Search for the cell housing the specified text and yield its [X, Y] center coordinate. 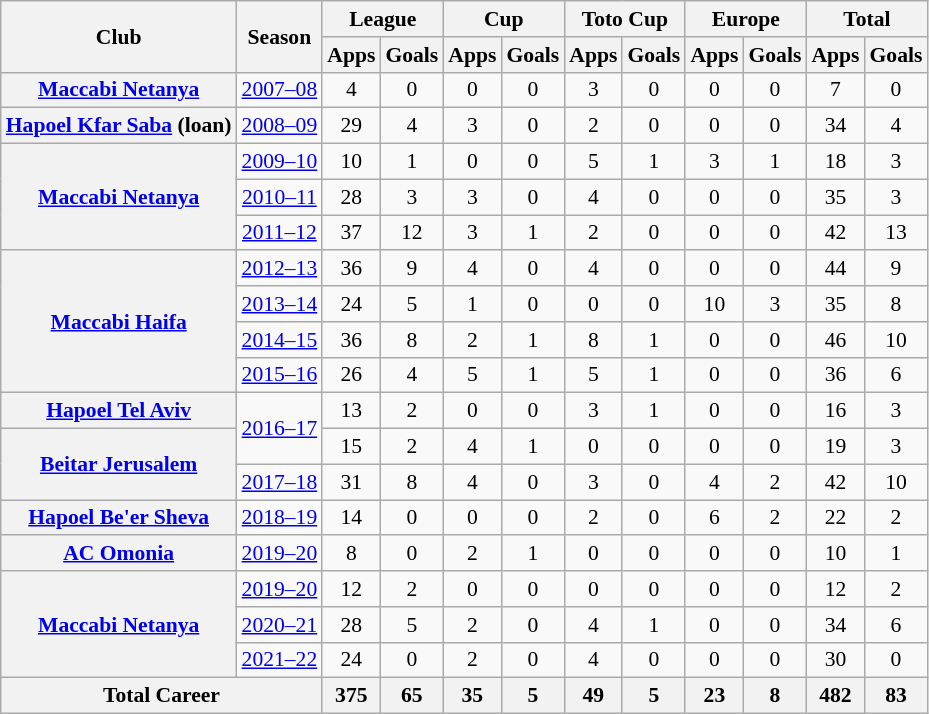
2018–19 [280, 518]
2012–13 [280, 269]
37 [351, 233]
29 [351, 126]
19 [835, 447]
Total Career [162, 696]
375 [351, 696]
83 [896, 696]
2016–17 [280, 428]
Cup [504, 19]
2009–10 [280, 162]
2013–14 [280, 304]
31 [351, 482]
2010–11 [280, 197]
26 [351, 375]
16 [835, 411]
46 [835, 340]
2021–22 [280, 660]
18 [835, 162]
44 [835, 269]
49 [593, 696]
Season [280, 36]
Europe [746, 19]
2017–18 [280, 482]
2011–12 [280, 233]
Total [866, 19]
Maccabi Haifa [119, 322]
23 [714, 696]
Hapoel Tel Aviv [119, 411]
Club [119, 36]
65 [412, 696]
League [382, 19]
Hapoel Kfar Saba (loan) [119, 126]
30 [835, 660]
7 [835, 90]
22 [835, 518]
Beitar Jerusalem [119, 464]
2008–09 [280, 126]
2020–21 [280, 625]
2014–15 [280, 340]
Hapoel Be'er Sheva [119, 518]
482 [835, 696]
2007–08 [280, 90]
AC Omonia [119, 554]
2015–16 [280, 375]
Toto Cup [624, 19]
14 [351, 518]
15 [351, 447]
